Extract the (x, y) coordinate from the center of the cell holding the provided text.  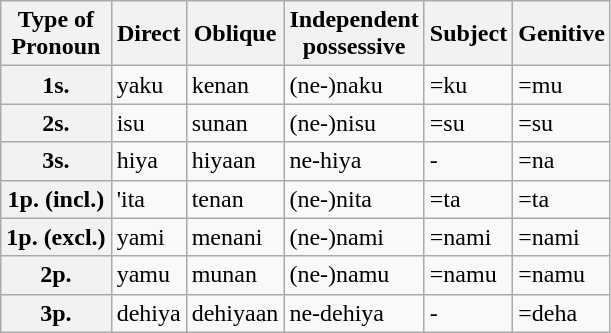
1s. (56, 85)
=mu (562, 85)
Oblique (235, 34)
Genitive (562, 34)
=na (562, 161)
dehiya (148, 313)
dehiyaan (235, 313)
isu (148, 123)
(ne-)nami (354, 237)
(ne-)nisu (354, 123)
3p. (56, 313)
yamu (148, 275)
(ne-)nita (354, 199)
ne-dehiya (354, 313)
menani (235, 237)
sunan (235, 123)
Subject (468, 34)
kenan (235, 85)
munan (235, 275)
ne-hiya (354, 161)
yaku (148, 85)
hiyaan (235, 161)
Direct (148, 34)
=deha (562, 313)
2s. (56, 123)
3s. (56, 161)
1p. (excl.) (56, 237)
'ita (148, 199)
(ne-)namu (354, 275)
tenan (235, 199)
(ne-)naku (354, 85)
hiya (148, 161)
2p. (56, 275)
1p. (incl.) (56, 199)
Independent possessive (354, 34)
=ku (468, 85)
Type of Pronoun (56, 34)
yami (148, 237)
